Extract the [X, Y] coordinate from the center of the cell holding the provided text.  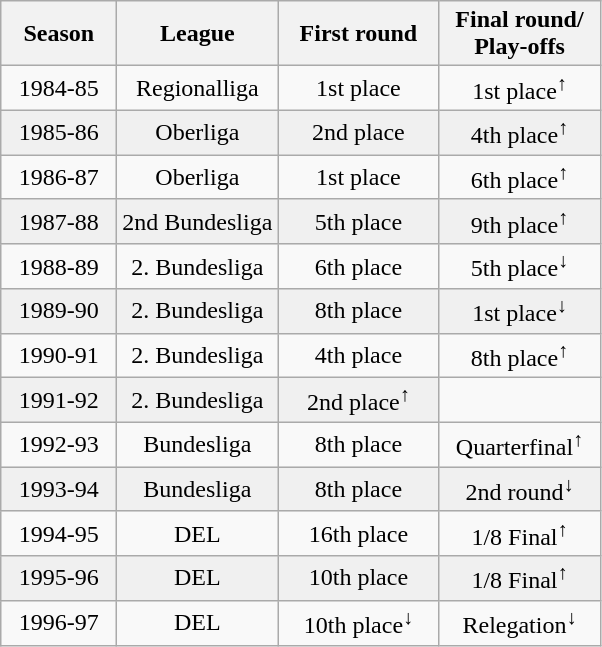
1st place↑ [520, 88]
1988-89 [59, 266]
1995-96 [59, 578]
1993-94 [59, 490]
2nd place↑ [358, 400]
10th place↓ [358, 622]
6th place [358, 266]
1996-97 [59, 622]
First round [358, 34]
2nd place [358, 132]
Relegation↓ [520, 622]
4th place↑ [520, 132]
8th place↑ [520, 356]
League [198, 34]
Final round/Play-offs [520, 34]
1989-90 [59, 312]
1990-91 [59, 356]
4th place [358, 356]
1991-92 [59, 400]
5th place [358, 222]
9th place↑ [520, 222]
1994-95 [59, 534]
Quarterfinal↑ [520, 444]
2nd Bundesliga [198, 222]
1986-87 [59, 178]
16th place [358, 534]
1984-85 [59, 88]
5th place↓ [520, 266]
1st place↓ [520, 312]
2nd round↓ [520, 490]
1987-88 [59, 222]
1992-93 [59, 444]
Regionalliga [198, 88]
6th place↑ [520, 178]
10th place [358, 578]
1985-86 [59, 132]
Season [59, 34]
